For the text-containing cell, return its midpoint in [x, y] coordinate format. 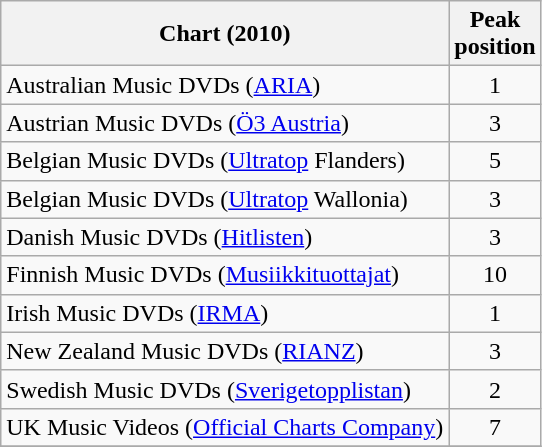
Danish Music DVDs (Hitlisten) [225, 237]
2 [495, 389]
Austrian Music DVDs (Ö3 Austria) [225, 123]
7 [495, 427]
Australian Music DVDs (ARIA) [225, 85]
Belgian Music DVDs (Ultratop Flanders) [225, 161]
Irish Music DVDs (IRMA) [225, 313]
10 [495, 275]
New Zealand Music DVDs (RIANZ) [225, 351]
Peakposition [495, 34]
Finnish Music DVDs (Musiikkituottajat) [225, 275]
Swedish Music DVDs (Sverigetopplistan) [225, 389]
UK Music Videos (Official Charts Company) [225, 427]
Belgian Music DVDs (Ultratop Wallonia) [225, 199]
Chart (2010) [225, 34]
5 [495, 161]
